Detect which cell encompasses the target text, then output its [X, Y] center coordinate. 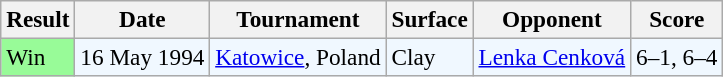
Surface [430, 19]
Date [142, 19]
Lenka Cenková [552, 57]
Opponent [552, 19]
Katowice, Poland [298, 57]
Tournament [298, 19]
Clay [430, 57]
Result [38, 19]
16 May 1994 [142, 57]
Win [38, 57]
Score [677, 19]
6–1, 6–4 [677, 57]
